Return the [x, y] coordinate for the center point of the cell that contains the specified text.  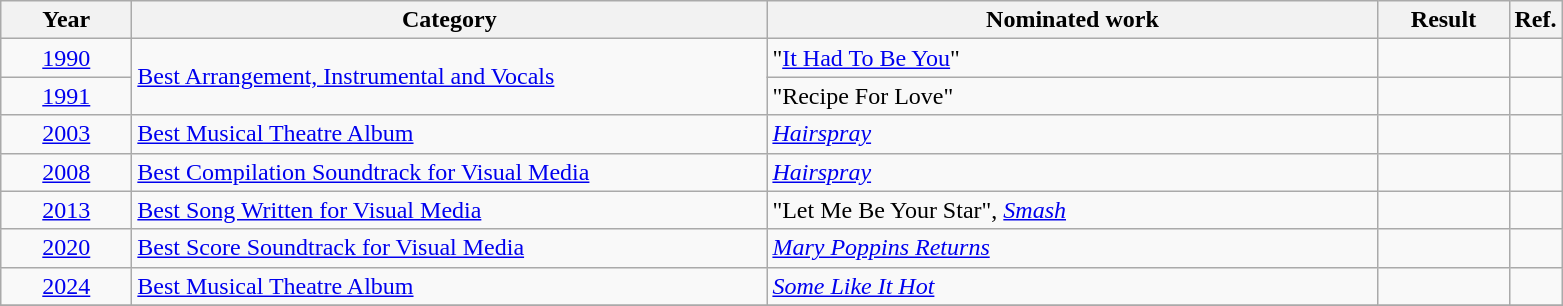
Best Compilation Soundtrack for Visual Media [450, 172]
2024 [66, 286]
1990 [66, 58]
"Let Me Be Your Star", Smash [1072, 210]
Some Like It Hot [1072, 286]
Best Song Written for Visual Media [450, 210]
Mary Poppins Returns [1072, 248]
Year [66, 20]
Result [1444, 20]
Best Score Soundtrack for Visual Media [450, 248]
2003 [66, 134]
Best Arrangement, Instrumental and Vocals [450, 77]
Ref. [1536, 20]
Category [450, 20]
Nominated work [1072, 20]
2020 [66, 248]
2008 [66, 172]
1991 [66, 96]
2013 [66, 210]
"Recipe For Love" [1072, 96]
"It Had To Be You" [1072, 58]
